Output the [X, Y] coordinate of the center of the cell containing the given text.  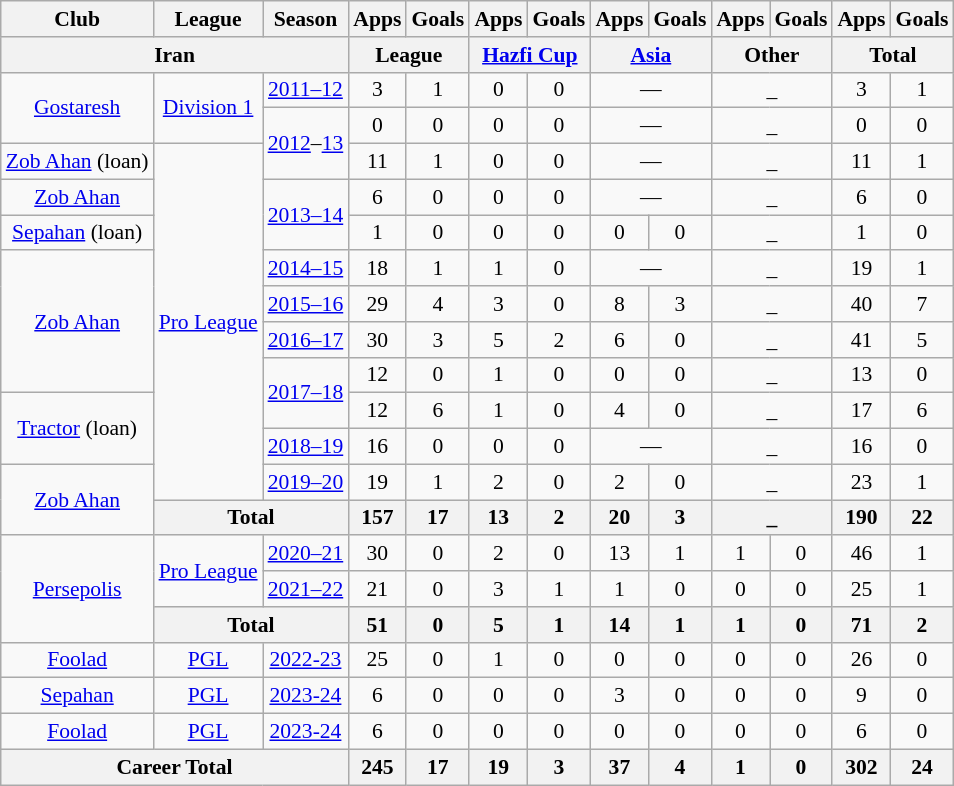
2016–17 [306, 340]
26 [861, 660]
9 [861, 696]
40 [861, 304]
29 [377, 304]
18 [377, 269]
2017–18 [306, 392]
2015–16 [306, 304]
Tractor (loan) [78, 428]
41 [861, 340]
Zob Ahan (loan) [78, 162]
2011–12 [306, 90]
2019–20 [306, 482]
2021–22 [306, 589]
2014–15 [306, 269]
21 [377, 589]
Sepahan [78, 696]
20 [619, 518]
2013–14 [306, 214]
Sepahan (loan) [78, 233]
Persepolis [78, 590]
51 [377, 625]
Division 1 [208, 108]
190 [861, 518]
Gostaresh [78, 108]
22 [922, 518]
14 [619, 625]
2012–13 [306, 144]
Season [306, 19]
7 [922, 304]
157 [377, 518]
2018–19 [306, 447]
Career Total [175, 767]
2022-23 [306, 660]
8 [619, 304]
Iran [175, 55]
24 [922, 767]
Asia [650, 55]
46 [861, 554]
Club [78, 19]
Other [772, 55]
245 [377, 767]
71 [861, 625]
23 [861, 482]
Hazfi Cup [530, 55]
302 [861, 767]
2020–21 [306, 554]
37 [619, 767]
